Return the [X, Y] coordinate for the center point of the cell that contains the specified text.  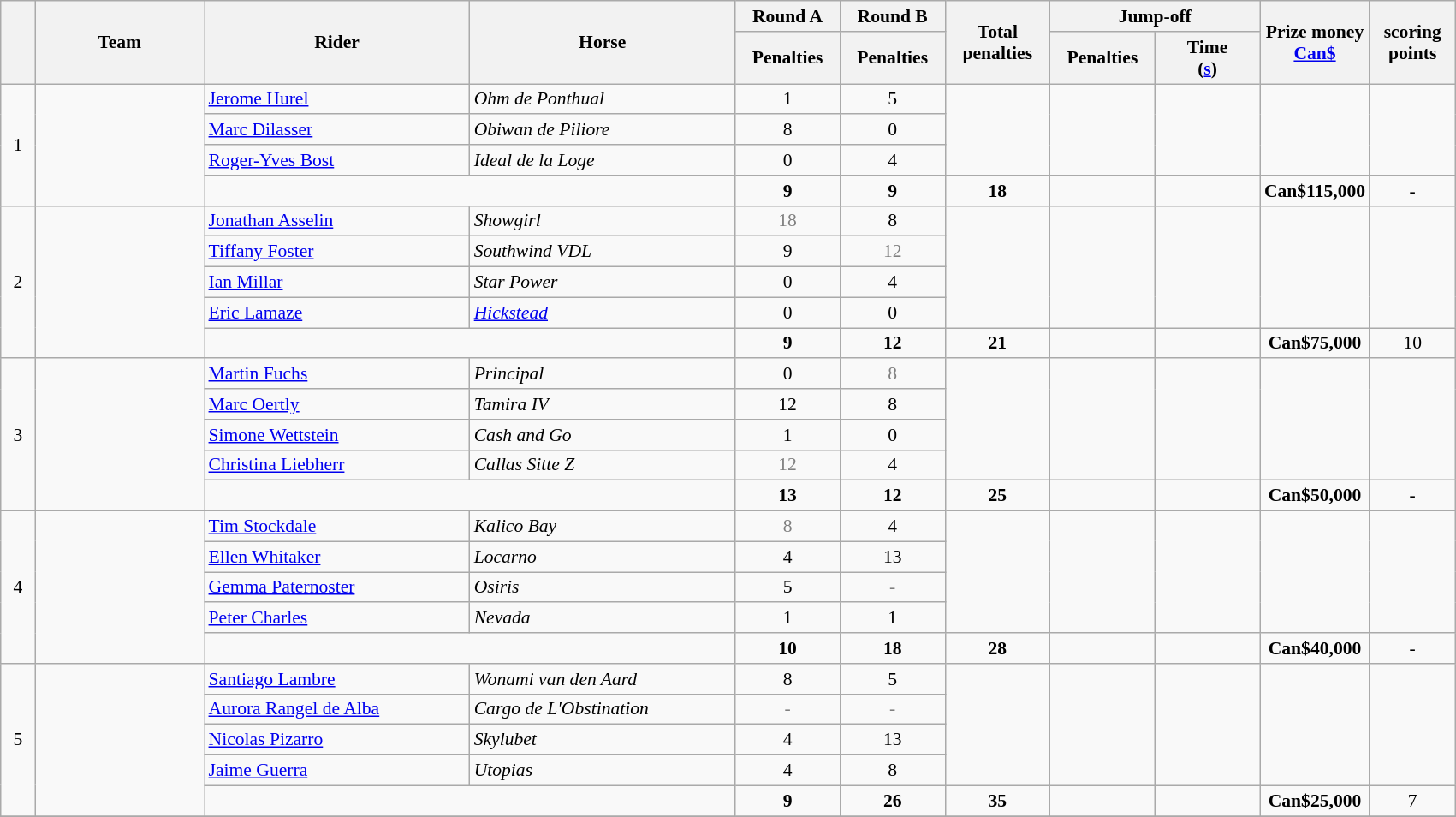
Nevada [603, 618]
Tiffany Foster [336, 252]
Southwind VDL [603, 252]
Martin Fuchs [336, 374]
Eric Lamaze [336, 313]
Peter Charles [336, 618]
28 [998, 648]
Utopias [603, 771]
Horse [603, 43]
25 [998, 496]
Tamira IV [603, 404]
Jonathan Asselin [336, 221]
Principal [603, 374]
Round A [787, 16]
Cargo de L'Obstination [603, 709]
21 [998, 343]
Star Power [603, 283]
Round B [892, 16]
Time(s) [1207, 58]
Osiris [603, 587]
Can$115,000 [1315, 191]
Aurora Rangel de Alba [336, 709]
scoringpoints [1412, 43]
Can$75,000 [1315, 343]
Roger-Yves Bost [336, 160]
Marc Oertly [336, 404]
Ian Millar [336, 283]
Cash and Go [603, 435]
Skylubet [603, 740]
7 [1412, 801]
Marc Dilasser [336, 130]
Ideal de la Loge [603, 160]
Total penalties [998, 43]
Kalico Bay [603, 527]
Rider [336, 43]
Gemma Paternoster [336, 587]
Can$40,000 [1315, 648]
Jerome Hurel [336, 99]
Christina Liebherr [336, 465]
Prize moneyCan$ [1315, 43]
2 [18, 282]
Callas Sitte Z [603, 465]
Hickstead [603, 313]
Tim Stockdale [336, 527]
Jaime Guerra [336, 771]
3 [18, 435]
Ohm de Ponthual [603, 99]
26 [892, 801]
Santiago Lambre [336, 679]
Can$50,000 [1315, 496]
35 [998, 801]
Locarno [603, 557]
Simone Wettstein [336, 435]
Ellen Whitaker [336, 557]
Jump-off [1156, 16]
Obiwan de Piliore [603, 130]
Showgirl [603, 221]
Nicolas Pizarro [336, 740]
Wonami van den Aard [603, 679]
Can$25,000 [1315, 801]
Team [120, 43]
